Find where the given text appears and provide that cell's center as [X, Y] coordinate. 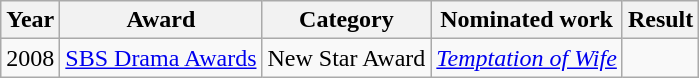
New Star Award [346, 58]
Year [30, 20]
Award [161, 20]
Result [660, 20]
Category [346, 20]
SBS Drama Awards [161, 58]
Nominated work [527, 20]
Temptation of Wife [527, 58]
2008 [30, 58]
